Find where the given text appears and provide that cell's center as [X, Y] coordinate. 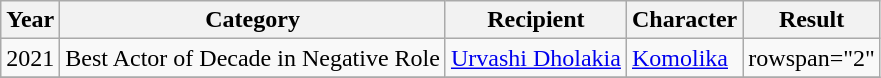
Result [812, 20]
2021 [30, 58]
Recipient [536, 20]
Category [253, 20]
Year [30, 20]
Komolika [684, 58]
Character [684, 20]
Urvashi Dholakia [536, 58]
rowspan="2" [812, 58]
Best Actor of Decade in Negative Role [253, 58]
